Return [X, Y] of the center of cell containing provided text 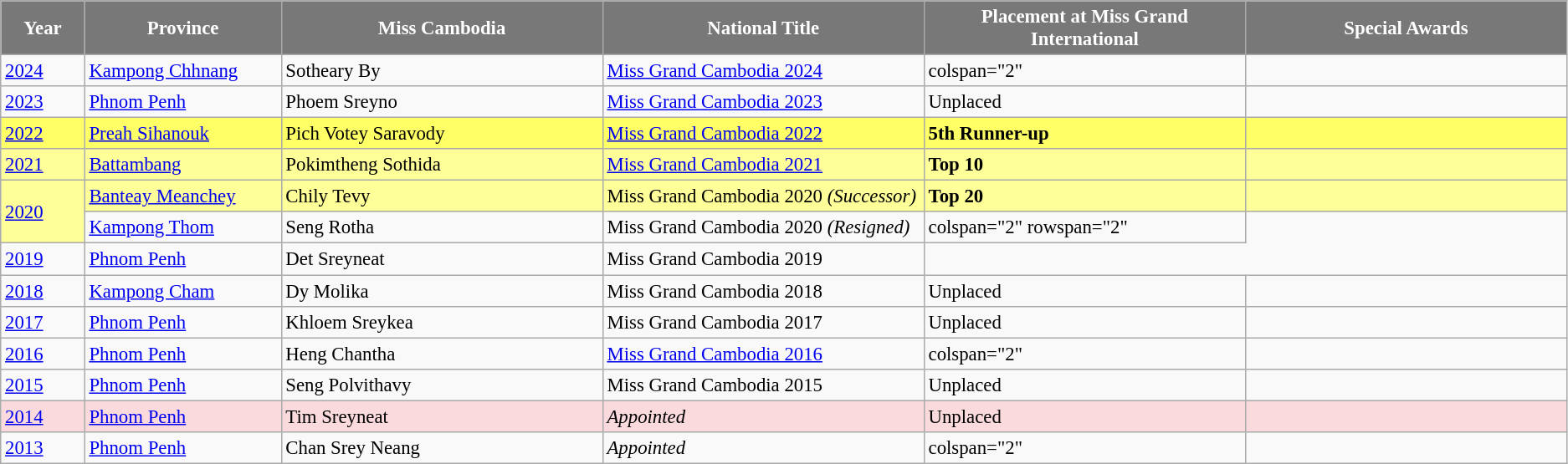
Miss Grand Cambodia 2016 [763, 354]
Heng Chantha [442, 354]
2024 [43, 71]
Province [182, 28]
Top 10 [1084, 165]
Miss Grand Cambodia 2021 [763, 165]
Sotheary By [442, 71]
Pokimtheng Sothida [442, 165]
National Title [763, 28]
Phoem Sreyno [442, 102]
Pich Votey Saravody [442, 134]
2013 [43, 448]
colspan="2" rowspan="2" [1084, 228]
Preah Sihanouk [182, 134]
2021 [43, 165]
Miss Cambodia [442, 28]
2019 [43, 259]
2016 [43, 354]
2015 [43, 385]
Miss Grand Cambodia 2020 (Resigned) [763, 228]
Miss Grand Cambodia 2023 [763, 102]
2022 [43, 134]
Chan Srey Neang [442, 448]
Khloem Sreykea [442, 322]
Miss Grand Cambodia 2018 [763, 291]
Miss Grand Cambodia 2020 (Successor) [763, 196]
Miss Grand Cambodia 2022 [763, 134]
2023 [43, 102]
Year [43, 28]
Placement at Miss Grand International [1084, 28]
Tim Sreyneat [442, 416]
Seng Polvithavy [442, 385]
Miss Grand Cambodia 2019 [763, 259]
Dy Molika [442, 291]
2020 [43, 212]
Kampong Thom [182, 228]
Special Awards [1406, 28]
Miss Grand Cambodia 2024 [763, 71]
Miss Grand Cambodia 2015 [763, 385]
Top 20 [1084, 196]
2017 [43, 322]
Banteay Meanchey [182, 196]
Miss Grand Cambodia 2017 [763, 322]
5th Runner-up [1084, 134]
Det Sreyneat [442, 259]
2014 [43, 416]
2018 [43, 291]
Kampong Cham [182, 291]
Seng Rotha [442, 228]
Chily Tevy [442, 196]
Battambang [182, 165]
Kampong Chhnang [182, 71]
